Pinpoint the cell where the given text exists, returning its (X, Y) midpoint coordinate. 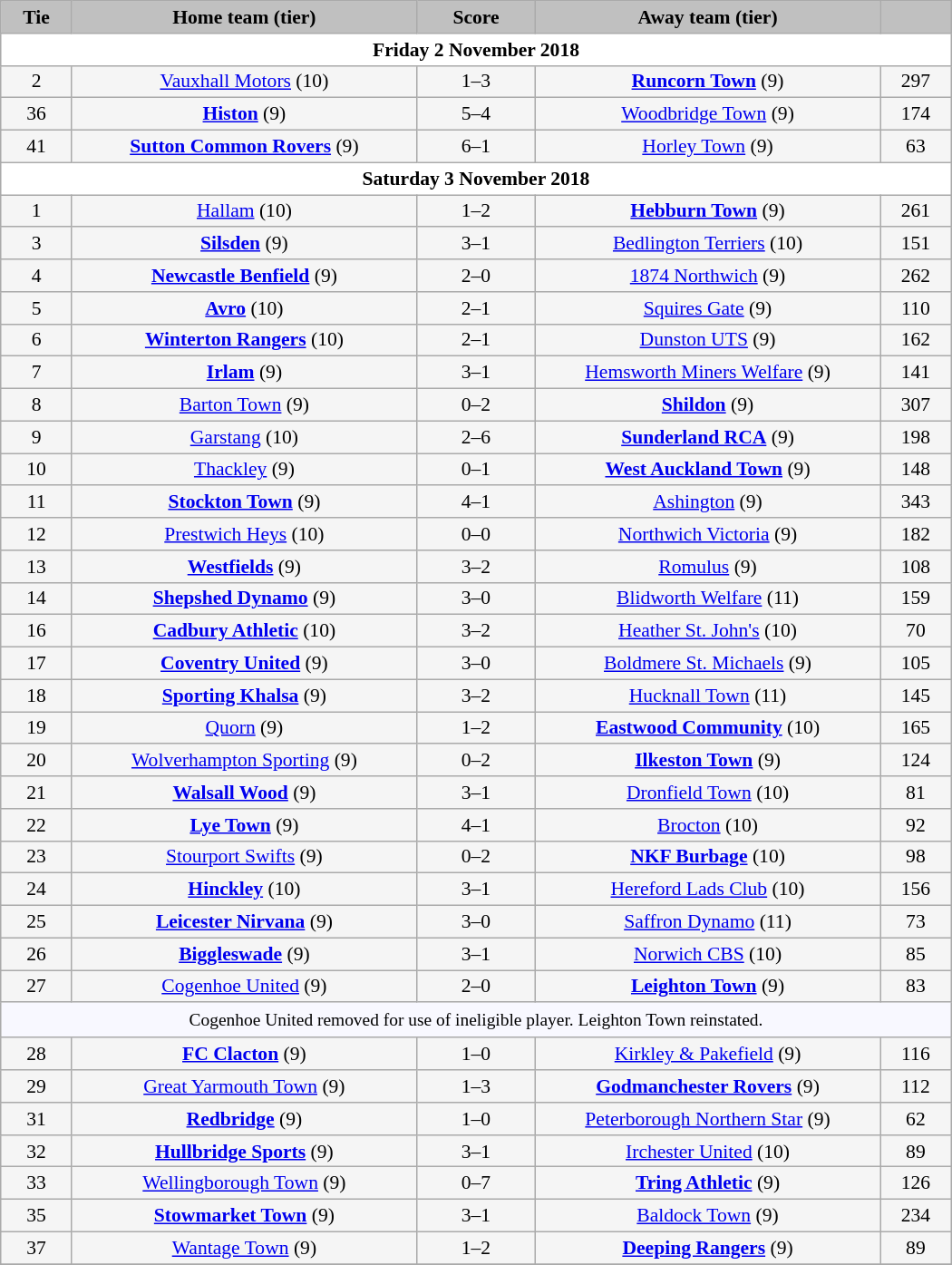
105 (916, 664)
Godmanchester Rovers (9) (708, 1086)
Woodbridge Town (9) (708, 114)
0–0 (475, 534)
Wellingborough Town (9) (244, 1183)
116 (916, 1055)
Shepshed Dynamo (9) (244, 598)
Saturday 3 November 2018 (476, 179)
6 (36, 340)
Ilkeston Town (9) (708, 761)
Boldmere St. Michaels (9) (708, 664)
29 (36, 1086)
Hinckley (10) (244, 890)
Wantage Town (9) (244, 1248)
141 (916, 373)
Hereford Lads Club (10) (708, 890)
4 (36, 276)
Newcastle Benfield (9) (244, 276)
22 (36, 825)
Horley Town (9) (708, 147)
165 (916, 728)
Cogenhoe United removed for use of ineligible player. Leighton Town reinstated. (476, 1021)
Squires Gate (9) (708, 308)
Coventry United (9) (244, 664)
343 (916, 502)
63 (916, 147)
234 (916, 1216)
Prestwich Heys (10) (244, 534)
2–6 (475, 437)
Romulus (9) (708, 567)
Hullbridge Sports (9) (244, 1152)
5–4 (475, 114)
Bedlington Terriers (10) (708, 244)
Score (475, 17)
Stowmarket Town (9) (244, 1216)
145 (916, 696)
24 (36, 890)
307 (916, 405)
162 (916, 340)
108 (916, 567)
10 (36, 470)
33 (36, 1183)
20 (36, 761)
12 (36, 534)
Norwich CBS (10) (708, 954)
Sporting Khalsa (9) (244, 696)
Vauxhall Motors (10) (244, 82)
13 (36, 567)
Stourport Swifts (9) (244, 857)
7 (36, 373)
124 (916, 761)
148 (916, 470)
156 (916, 890)
Hucknall Town (11) (708, 696)
151 (916, 244)
Biggleswade (9) (244, 954)
126 (916, 1183)
Walsall Wood (9) (244, 793)
Northwich Victoria (9) (708, 534)
23 (36, 857)
Westfields (9) (244, 567)
Avro (10) (244, 308)
Shildon (9) (708, 405)
85 (916, 954)
Hebburn Town (9) (708, 211)
Deeping Rangers (9) (708, 1248)
81 (916, 793)
37 (36, 1248)
21 (36, 793)
Baldock Town (9) (708, 1216)
28 (36, 1055)
Silsden (9) (244, 244)
36 (36, 114)
261 (916, 211)
6–1 (475, 147)
Peterborough Northern Star (9) (708, 1119)
Cadbury Athletic (10) (244, 631)
110 (916, 308)
198 (916, 437)
Stockton Town (9) (244, 502)
Dunston UTS (9) (708, 340)
Irlam (9) (244, 373)
8 (36, 405)
3 (36, 244)
Leighton Town (9) (708, 987)
32 (36, 1152)
Friday 2 November 2018 (476, 50)
2 (36, 82)
Home team (tier) (244, 17)
262 (916, 276)
Runcorn Town (9) (708, 82)
0–1 (475, 470)
Hemsworth Miners Welfare (9) (708, 373)
Histon (9) (244, 114)
Dronfield Town (10) (708, 793)
26 (36, 954)
Hallam (10) (244, 211)
14 (36, 598)
98 (916, 857)
159 (916, 598)
41 (36, 147)
Heather St. John's (10) (708, 631)
Irchester United (10) (708, 1152)
Tring Athletic (9) (708, 1183)
18 (36, 696)
19 (36, 728)
70 (916, 631)
0–7 (475, 1183)
Lye Town (9) (244, 825)
Tie (36, 17)
Eastwood Community (10) (708, 728)
Sutton Common Rovers (9) (244, 147)
83 (916, 987)
1874 Northwich (9) (708, 276)
Redbridge (9) (244, 1119)
Barton Town (9) (244, 405)
Sunderland RCA (9) (708, 437)
9 (36, 437)
Saffron Dynamo (11) (708, 922)
174 (916, 114)
Ashington (9) (708, 502)
35 (36, 1216)
27 (36, 987)
Leicester Nirvana (9) (244, 922)
Blidworth Welfare (11) (708, 598)
112 (916, 1086)
Away team (tier) (708, 17)
NKF Burbage (10) (708, 857)
Great Yarmouth Town (9) (244, 1086)
73 (916, 922)
31 (36, 1119)
Garstang (10) (244, 437)
16 (36, 631)
297 (916, 82)
182 (916, 534)
Kirkley & Pakefield (9) (708, 1055)
62 (916, 1119)
FC Clacton (9) (244, 1055)
17 (36, 664)
Winterton Rangers (10) (244, 340)
Quorn (9) (244, 728)
25 (36, 922)
West Auckland Town (9) (708, 470)
1 (36, 211)
11 (36, 502)
Wolverhampton Sporting (9) (244, 761)
Thackley (9) (244, 470)
92 (916, 825)
Brocton (10) (708, 825)
Cogenhoe United (9) (244, 987)
5 (36, 308)
